Detect which cell encompasses the target text, then output its [x, y] center coordinate. 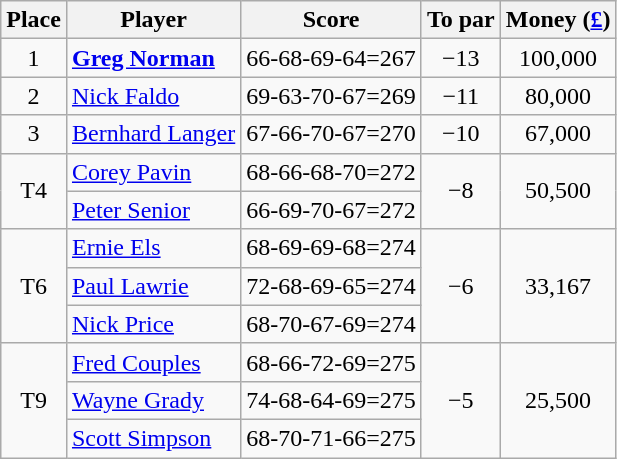
66-69-70-67=272 [332, 210]
−8 [460, 191]
33,167 [558, 286]
100,000 [558, 58]
−11 [460, 96]
68-69-69-68=274 [332, 248]
68-70-71-66=275 [332, 438]
3 [34, 134]
T4 [34, 191]
T6 [34, 286]
Place [34, 20]
1 [34, 58]
Ernie Els [153, 248]
67,000 [558, 134]
68-66-72-69=275 [332, 362]
25,500 [558, 400]
69-63-70-67=269 [332, 96]
−6 [460, 286]
Scott Simpson [153, 438]
68-66-68-70=272 [332, 172]
−5 [460, 400]
2 [34, 96]
Score [332, 20]
Wayne Grady [153, 400]
Bernhard Langer [153, 134]
68-70-67-69=274 [332, 324]
74-68-64-69=275 [332, 400]
Nick Price [153, 324]
−13 [460, 58]
To par [460, 20]
66-68-69-64=267 [332, 58]
Money (£) [558, 20]
80,000 [558, 96]
T9 [34, 400]
67-66-70-67=270 [332, 134]
Peter Senior [153, 210]
50,500 [558, 191]
Player [153, 20]
Corey Pavin [153, 172]
−10 [460, 134]
Paul Lawrie [153, 286]
72-68-69-65=274 [332, 286]
Nick Faldo [153, 96]
Fred Couples [153, 362]
Greg Norman [153, 58]
